Return [X, Y] of the center of cell containing provided text 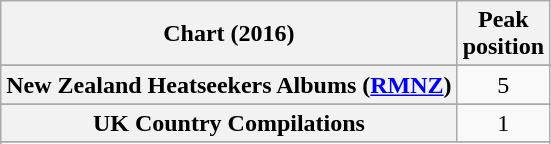
5 [503, 85]
Peak position [503, 34]
New Zealand Heatseekers Albums (RMNZ) [229, 85]
UK Country Compilations [229, 123]
Chart (2016) [229, 34]
1 [503, 123]
